Pinpoint the cell where the given text exists, returning its (x, y) midpoint coordinate. 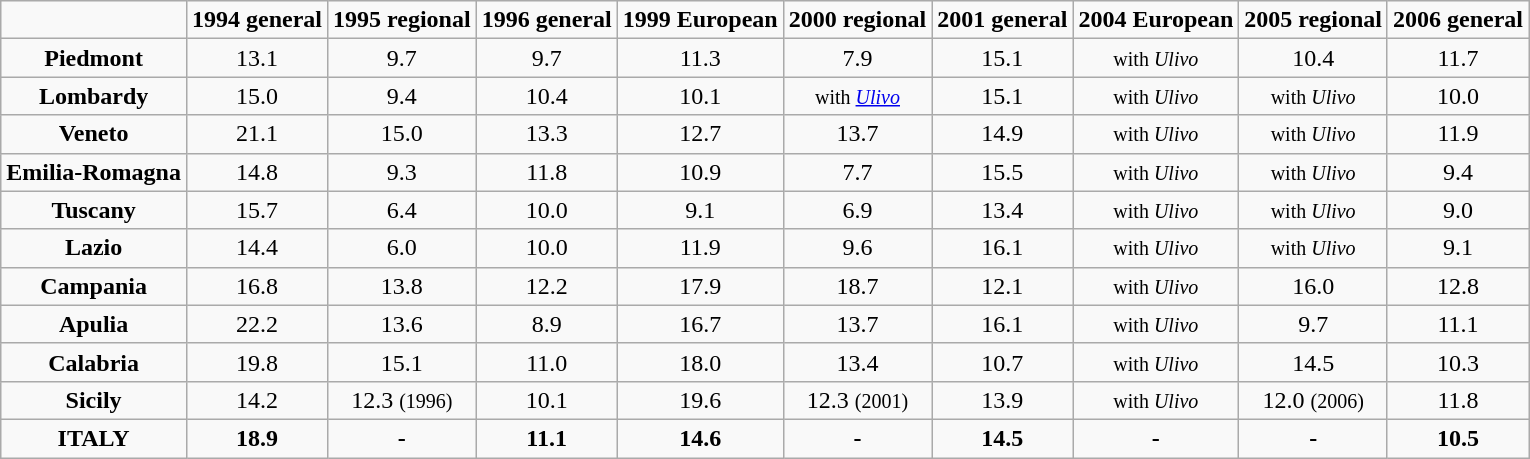
10.3 (1458, 362)
10.9 (700, 172)
11.7 (1458, 58)
14.6 (700, 438)
1995 regional (402, 20)
Lazio (94, 248)
2000 regional (858, 20)
Calabria (94, 362)
12.1 (1002, 286)
9.0 (1458, 210)
18.9 (256, 438)
ITALY (94, 438)
Emilia-Romagna (94, 172)
10.7 (1002, 362)
2006 general (1458, 20)
13.8 (402, 286)
Campania (94, 286)
12.3 (1996) (402, 400)
1999 European (700, 20)
1994 general (256, 20)
16.8 (256, 286)
12.3 (2001) (858, 400)
10.5 (1458, 438)
14.4 (256, 248)
16.7 (700, 324)
9.3 (402, 172)
9.6 (858, 248)
6.0 (402, 248)
13.1 (256, 58)
15.5 (1002, 172)
1996 general (546, 20)
8.9 (546, 324)
Veneto (94, 134)
12.8 (1458, 286)
14.2 (256, 400)
7.9 (858, 58)
7.7 (858, 172)
6.4 (402, 210)
16.0 (1314, 286)
18.7 (858, 286)
6.9 (858, 210)
2004 European (1156, 20)
14.8 (256, 172)
17.9 (700, 286)
15.7 (256, 210)
18.0 (700, 362)
13.6 (402, 324)
13.9 (1002, 400)
2001 general (1002, 20)
19.8 (256, 362)
Sicily (94, 400)
13.3 (546, 134)
Lombardy (94, 96)
Piedmont (94, 58)
21.1 (256, 134)
14.9 (1002, 134)
Apulia (94, 324)
22.2 (256, 324)
Tuscany (94, 210)
12.0 (2006) (1314, 400)
11.3 (700, 58)
12.7 (700, 134)
12.2 (546, 286)
11.0 (546, 362)
2005 regional (1314, 20)
19.6 (700, 400)
